Return the (X, Y) coordinate for the center point of the cell that contains the specified text.  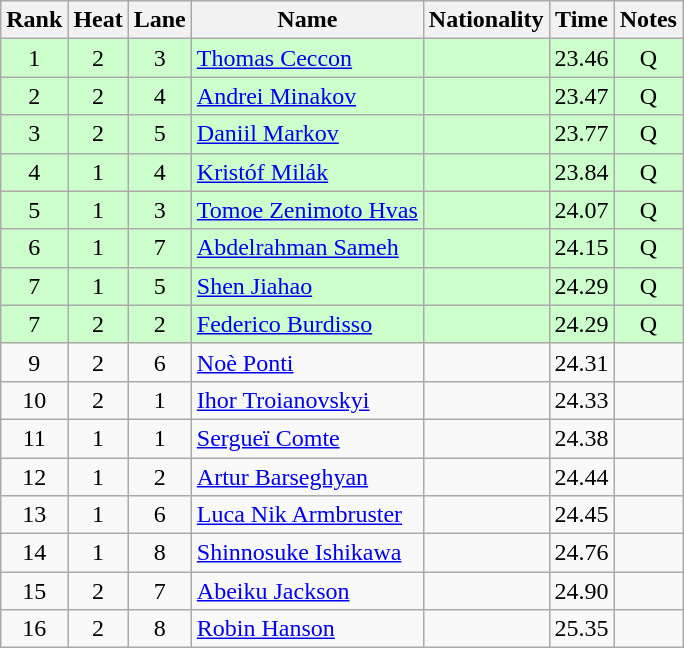
Noè Ponti (307, 362)
13 (34, 515)
Time (582, 20)
Abdelrahman Sameh (307, 248)
Shinnosuke Ishikawa (307, 553)
Ihor Troianovskyi (307, 400)
24.15 (582, 248)
23.77 (582, 134)
Sergueï Comte (307, 438)
Shen Jiahao (307, 286)
23.84 (582, 172)
11 (34, 438)
Lane (160, 20)
24.33 (582, 400)
24.31 (582, 362)
23.46 (582, 58)
24.44 (582, 477)
Daniil Markov (307, 134)
Luca Nik Armbruster (307, 515)
Tomoe Zenimoto Hvas (307, 210)
Artur Barseghyan (307, 477)
Andrei Minakov (307, 96)
Robin Hanson (307, 629)
Nationality (486, 20)
24.90 (582, 591)
15 (34, 591)
10 (34, 400)
Kristóf Milák (307, 172)
Thomas Ceccon (307, 58)
25.35 (582, 629)
Rank (34, 20)
24.38 (582, 438)
14 (34, 553)
Notes (648, 20)
23.47 (582, 96)
Federico Burdisso (307, 324)
12 (34, 477)
16 (34, 629)
24.07 (582, 210)
Name (307, 20)
9 (34, 362)
Abeiku Jackson (307, 591)
24.76 (582, 553)
Heat (98, 20)
24.45 (582, 515)
